From the cell containing the given text, extract its center point as [X, Y] coordinate. 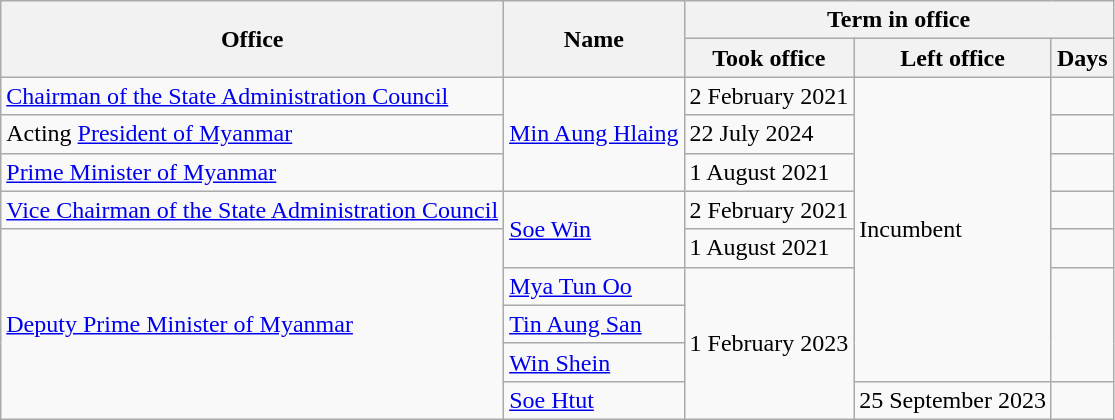
Acting President of Myanmar [252, 134]
1 February 2023 [769, 343]
Tin Aung San [594, 324]
25 September 2023 [953, 400]
Vice Chairman of the State Administration Council [252, 210]
Term in office [898, 20]
Chairman of the State Administration Council [252, 96]
Soe Win [594, 229]
22 July 2024 [769, 134]
Prime Minister of Myanmar [252, 172]
Deputy Prime Minister of Myanmar [252, 324]
Office [252, 39]
Left office [953, 58]
Days [1082, 58]
Min Aung Hlaing [594, 134]
Took office [769, 58]
Soe Htut [594, 400]
Win Shein [594, 362]
Mya Tun Oo [594, 286]
Name [594, 39]
Incumbent [953, 229]
